Locate the cell with the specified text and output its [X, Y] center coordinate. 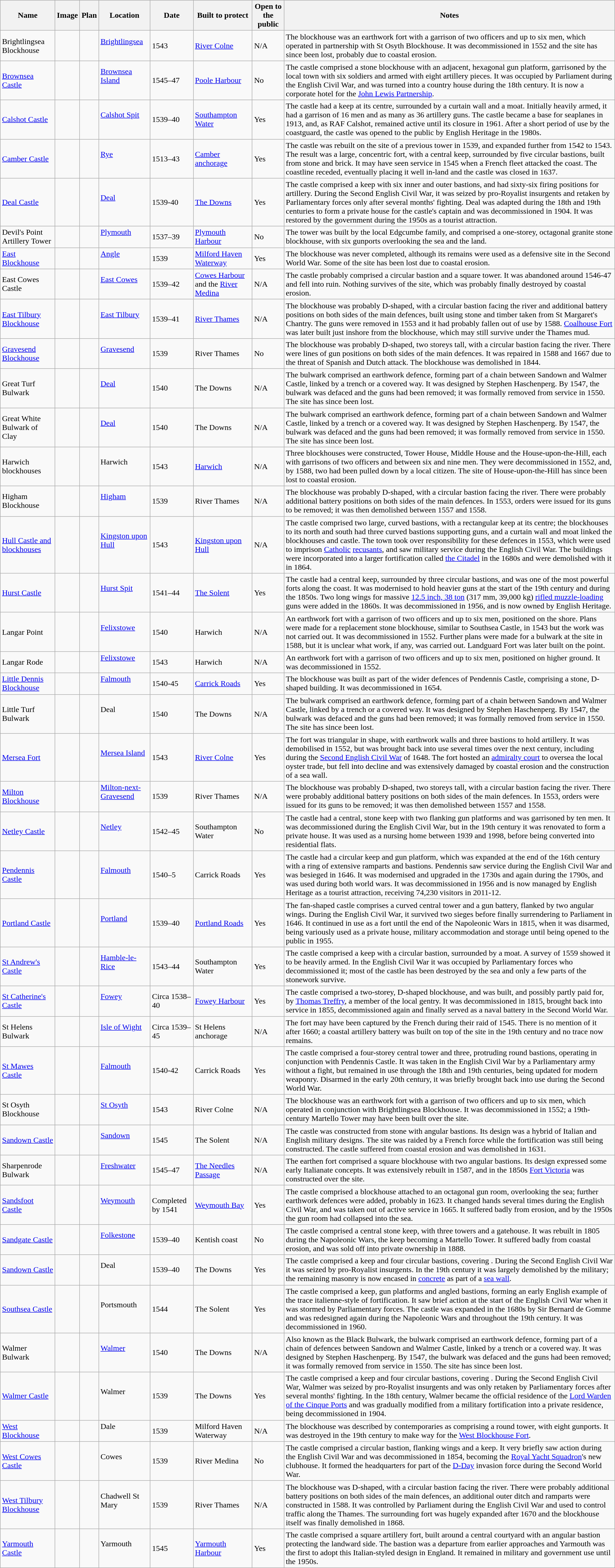
Fowey [124, 1001]
East Tilbury Blockhouse [28, 319]
Folkestone [124, 1240]
Yarmouth Castle [28, 1548]
Sharpenrode Bulwark [28, 1170]
Circa 1539–45 [171, 1032]
Sandown [124, 1140]
Brightlingsea [124, 46]
Calshot Spit [124, 120]
Weymouth [124, 1205]
St Osyth [124, 1110]
Little Turf Bulwark [28, 714]
St Mawes Castle [28, 1071]
Chadwell St Mary [124, 1505]
Notes [449, 15]
Location [124, 15]
Plymouth Harbour [223, 237]
Deal Castle [28, 202]
An earthwork fort with a garrison of two officers and up to six men, positioned on higher ground. It was decommissioned in 1552. [449, 662]
The Needles Passage [223, 1170]
Langar Rode [28, 662]
1540-45 [171, 684]
Hull Castle and blockhouses [28, 545]
Pendennis Castle [28, 875]
West Blockhouse [28, 1431]
St Osyth Blockhouse [28, 1110]
Kentish coast [223, 1240]
Rye [124, 158]
Milton Blockhouse [28, 796]
Netley Castle [28, 831]
East Cowes [124, 284]
1537–39 [171, 237]
Portland Roads [223, 923]
Higham [124, 501]
Great Turf Bulwark [28, 388]
Gravesend [124, 353]
1540-42 [171, 1071]
Walmer Castle [28, 1396]
1513–43 [171, 158]
1543–44 [171, 966]
St Andrew's Castle [28, 966]
Calshot Castle [28, 120]
Camber anchorage [223, 158]
1541–44 [171, 593]
Name [28, 15]
1542–45 [171, 831]
The blockhouse was built as part of the wider defences of Pendennis Castle, comprising a stone, D-shaped building. It was decommissioned in 1654. [449, 684]
St Helens anchorage [223, 1032]
Open to the public [268, 15]
Plymouth [124, 237]
Netley [124, 831]
1539–41 [171, 319]
Southsea Castle [28, 1309]
Great White Bulwark of Clay [28, 427]
Cowes Harbour and the River Medina [223, 284]
Harwich blockhouses [28, 467]
East Tilbury [124, 319]
1539-40 [171, 202]
Portland [124, 923]
Camber Castle [28, 158]
East Blockhouse [28, 258]
West Tilbury Blockhouse [28, 1505]
Gravesend Blockhouse [28, 353]
Yarmouth [124, 1548]
Hurst Castle [28, 593]
Hurst Spit [124, 593]
Brownsea Castle [28, 80]
1544 [171, 1309]
Sandsfoot Castle [28, 1205]
Walmer Bulwark [28, 1352]
Brownsea Island [124, 80]
Portsmouth [124, 1309]
1539–42 [171, 284]
Yarmouth Harbour [223, 1548]
Date [171, 15]
West Cowes Castle [28, 1461]
Dale [124, 1431]
Plan [89, 15]
Weymouth Bay [223, 1205]
Isle of Wight [124, 1032]
Completed by 1541 [171, 1205]
Langar Point [28, 632]
Milton-next-Gravesend [124, 796]
Mersea Fort [28, 757]
Fowey Harbour [223, 1001]
Poole Harbour [223, 80]
Little Dennis Blockhouse [28, 684]
Built to protect [223, 15]
Sandgate Castle [28, 1240]
Image [68, 15]
Higham Blockhouse [28, 501]
Freshwater [124, 1170]
Brightlingsea Blockhouse [28, 46]
River Medina [223, 1461]
1540–5 [171, 875]
St Catherine's Castle [28, 1001]
East Cowes Castle [28, 284]
Devil's Point Artillery Tower [28, 237]
Portland Castle [28, 923]
St Helens Bulwark [28, 1032]
Cowes [124, 1461]
Hamble-le-Rice [124, 966]
Angle [124, 258]
Circa 1538–40 [171, 1001]
Mersea Island [124, 757]
